Pinpoint the cell where the given text exists, returning its (X, Y) midpoint coordinate. 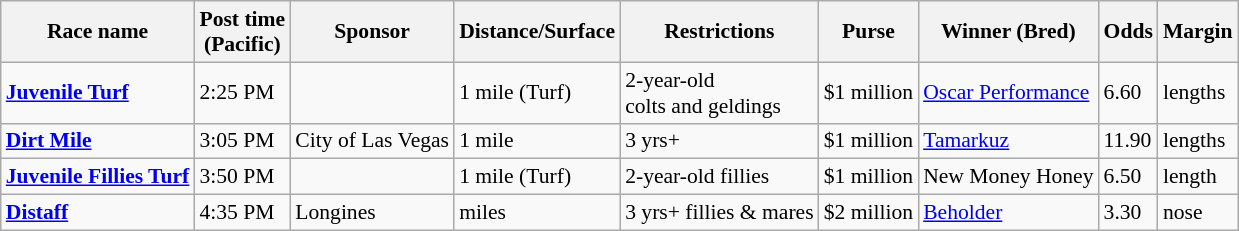
2-year-oldcolts and geldings (720, 92)
Tamarkuz (1008, 141)
Dirt Mile (98, 141)
Restrictions (720, 32)
1 mile (537, 141)
length (1198, 177)
Distance/Surface (537, 32)
Longines (372, 213)
3 yrs+ (720, 141)
Winner (Bred) (1008, 32)
2-year-old fillies (720, 177)
3 yrs+ fillies & mares (720, 213)
miles (537, 213)
3:05 PM (242, 141)
Margin (1198, 32)
Beholder (1008, 213)
6.60 (1128, 92)
6.50 (1128, 177)
Juvenile Turf (98, 92)
Oscar Performance (1008, 92)
Purse (868, 32)
Sponsor (372, 32)
3.30 (1128, 213)
Race name (98, 32)
2:25 PM (242, 92)
Odds (1128, 32)
nose (1198, 213)
11.90 (1128, 141)
Juvenile Fillies Turf (98, 177)
City of Las Vegas (372, 141)
Post time(Pacific) (242, 32)
4:35 PM (242, 213)
$2 million (868, 213)
3:50 PM (242, 177)
New Money Honey (1008, 177)
Distaff (98, 213)
